For the text-containing cell, return its midpoint in [x, y] coordinate format. 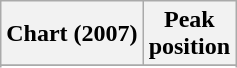
Peakposition [189, 34]
Chart (2007) [72, 34]
